Detect which cell encompasses the target text, then output its [X, Y] center coordinate. 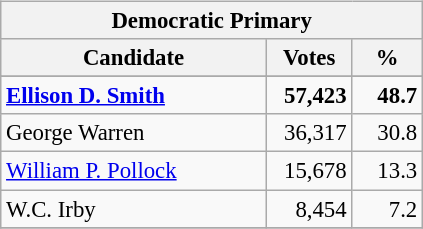
57,423 [309, 96]
15,678 [309, 171]
8,454 [309, 209]
48.7 [388, 96]
7.2 [388, 209]
% [388, 58]
George Warren [134, 133]
Votes [309, 58]
36,317 [309, 133]
Candidate [134, 58]
Democratic Primary [212, 21]
W.C. Irby [134, 209]
William P. Pollock [134, 171]
Ellison D. Smith [134, 96]
30.8 [388, 133]
13.3 [388, 171]
